Provide the (x, y) coordinate of the cell's center where the given text is located.  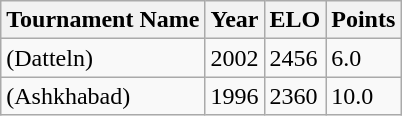
ELO (295, 20)
2360 (295, 96)
10.0 (364, 96)
(Datteln) (103, 58)
(Ashkhabad) (103, 96)
Points (364, 20)
Year (234, 20)
2456 (295, 58)
6.0 (364, 58)
Tournament Name (103, 20)
1996 (234, 96)
2002 (234, 58)
